Detect which cell encompasses the target text, then output its [X, Y] center coordinate. 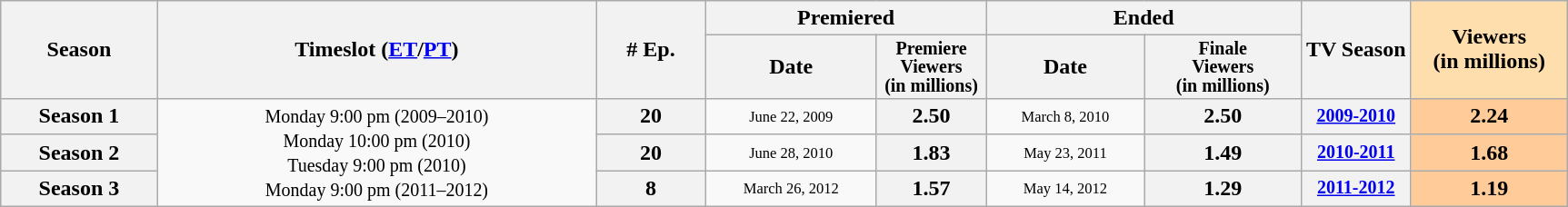
June 28, 2010 [791, 153]
TV Season [1356, 50]
PremiereViewers(in millions) [931, 67]
Season 2 [79, 153]
2011-2012 [1356, 189]
Season 1 [79, 116]
Viewers(in millions) [1489, 50]
May 23, 2011 [1065, 153]
March 8, 2010 [1065, 116]
Season [79, 50]
# Ep. [651, 50]
Premiered [845, 18]
May 14, 2012 [1065, 189]
March 26, 2012 [791, 189]
2010-2011 [1356, 153]
Monday 9:00 pm (2009–2010)Monday 10:00 pm (2010)Tuesday 9:00 pm (2010)Monday 9:00 pm (2011–2012) [376, 153]
2.24 [1489, 116]
FinaleViewers(in millions) [1223, 67]
8 [651, 189]
1.83 [931, 153]
1.49 [1223, 153]
Ended [1144, 18]
1.57 [931, 189]
2009-2010 [1356, 116]
1.29 [1223, 189]
1.68 [1489, 153]
1.19 [1489, 189]
Timeslot (ET/PT) [376, 50]
Season 3 [79, 189]
June 22, 2009 [791, 116]
